Output the [x, y] coordinate of the center of the cell containing the given text.  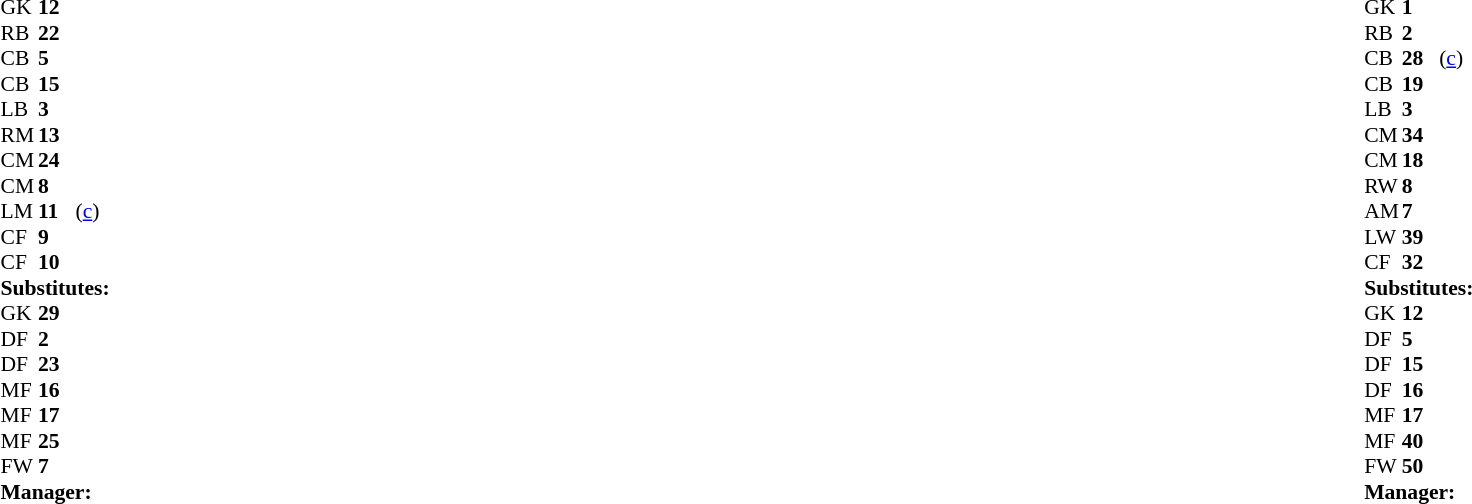
12 [1421, 313]
RM [19, 135]
10 [57, 263]
LM [19, 211]
39 [1421, 237]
11 [57, 211]
Substitutes: [54, 288]
LW [1383, 237]
29 [57, 313]
RW [1383, 186]
23 [57, 365]
22 [57, 33]
40 [1421, 441]
50 [1421, 467]
(c) [93, 211]
34 [1421, 135]
AM [1383, 211]
25 [57, 441]
24 [57, 161]
13 [57, 135]
32 [1421, 263]
19 [1421, 84]
9 [57, 237]
18 [1421, 161]
28 [1421, 59]
